Determine the [X, Y] coordinate at the center of the cell enclosing the given text.  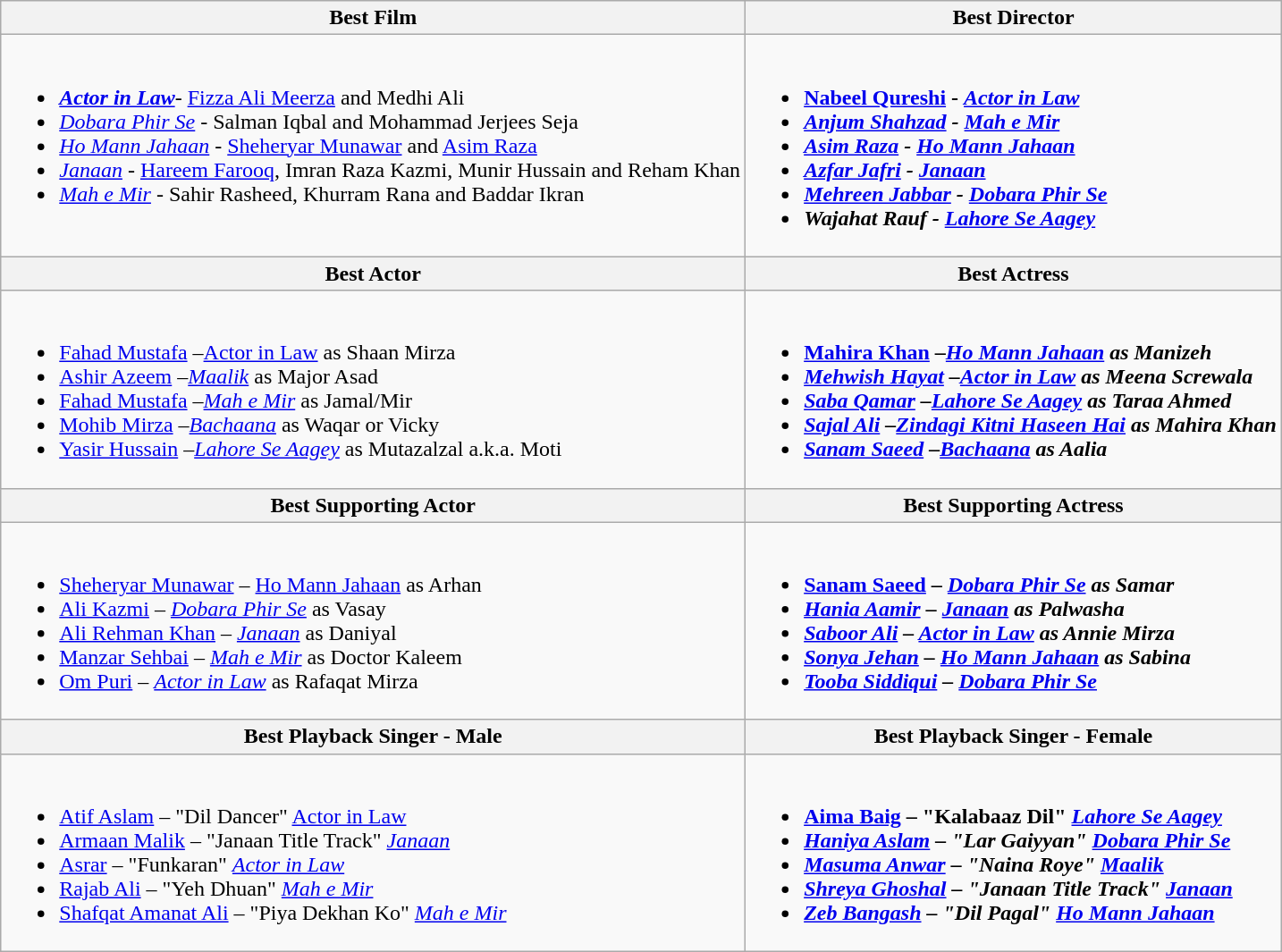
Best Supporting Actor [374, 505]
Best Playback Singer - Female [1014, 737]
Best Supporting Actress [1014, 505]
Best Actor [374, 274]
Best Film [374, 18]
Best Director [1014, 18]
Best Actress [1014, 274]
Best Playback Singer - Male [374, 737]
